Identify which cell holds the provided text, then report its [X, Y] central coordinate. 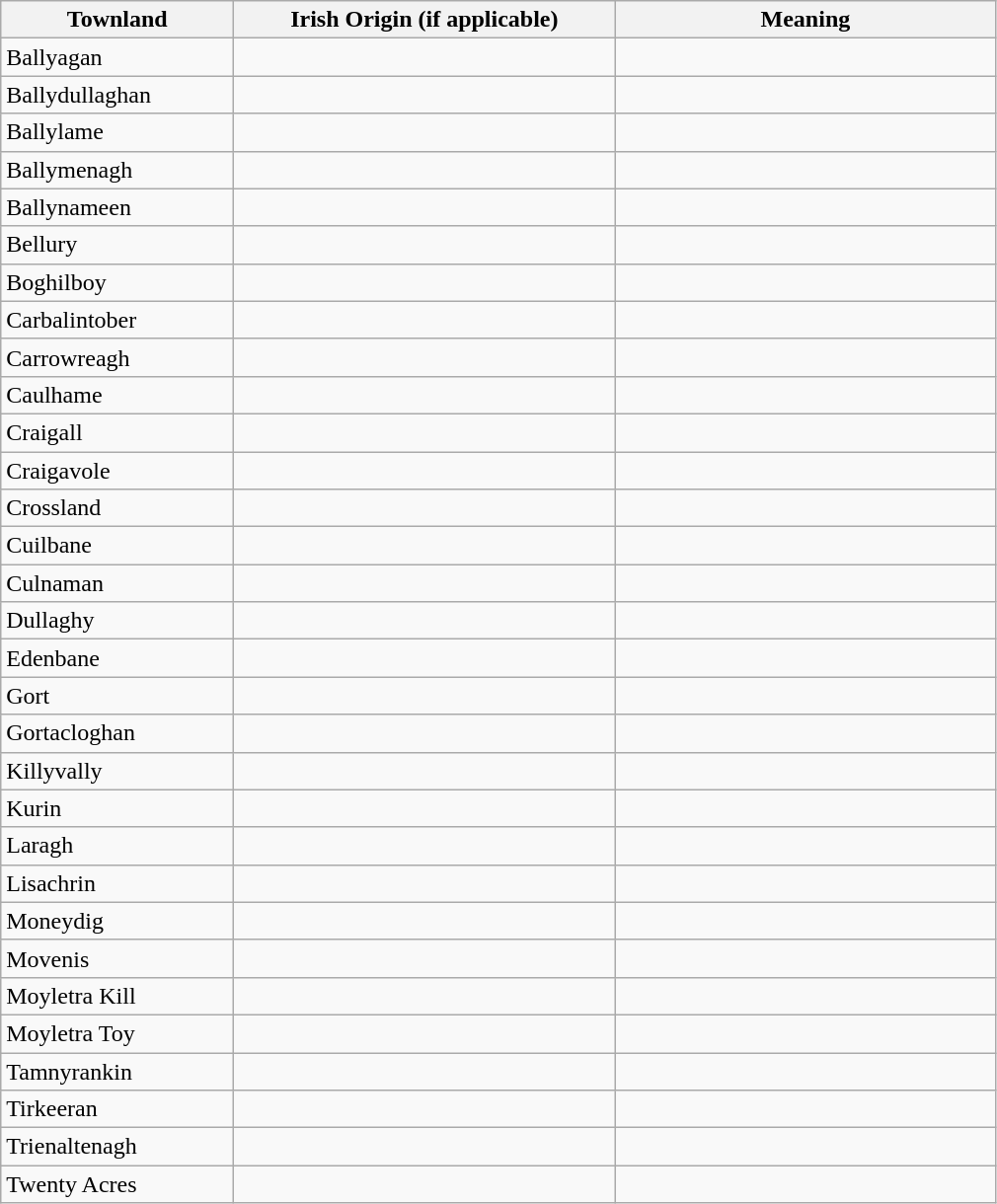
Ballymenagh [117, 170]
Culnaman [117, 583]
Tamnyrankin [117, 1071]
Twenty Acres [117, 1184]
Cuilbane [117, 546]
Carrowreagh [117, 357]
Craigall [117, 432]
Moyletra Toy [117, 1033]
Gortacloghan [117, 733]
Ballyagan [117, 57]
Movenis [117, 958]
Killyvally [117, 771]
Trienaltenagh [117, 1147]
Moneydig [117, 921]
Irish Origin (if applicable) [424, 20]
Dullaghy [117, 621]
Townland [117, 20]
Bellury [117, 245]
Meaning [805, 20]
Boghilboy [117, 282]
Ballynameen [117, 207]
Craigavole [117, 471]
Caulhame [117, 395]
Ballylame [117, 132]
Lisachrin [117, 883]
Gort [117, 696]
Moyletra Kill [117, 996]
Crossland [117, 508]
Kurin [117, 808]
Carbalintober [117, 320]
Laragh [117, 846]
Tirkeeran [117, 1109]
Ballydullaghan [117, 95]
Edenbane [117, 658]
